Pinpoint the cell where the given text exists, returning its [X, Y] midpoint coordinate. 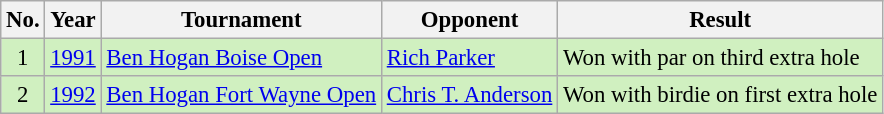
Won with birdie on first extra hole [720, 95]
Rich Parker [469, 58]
Result [720, 20]
Chris T. Anderson [469, 95]
2 [23, 95]
1 [23, 58]
Year [73, 20]
Tournament [241, 20]
Opponent [469, 20]
Ben Hogan Boise Open [241, 58]
1991 [73, 58]
Ben Hogan Fort Wayne Open [241, 95]
No. [23, 20]
1992 [73, 95]
Won with par on third extra hole [720, 58]
